Search for the cell housing the specified text and yield its [X, Y] center coordinate. 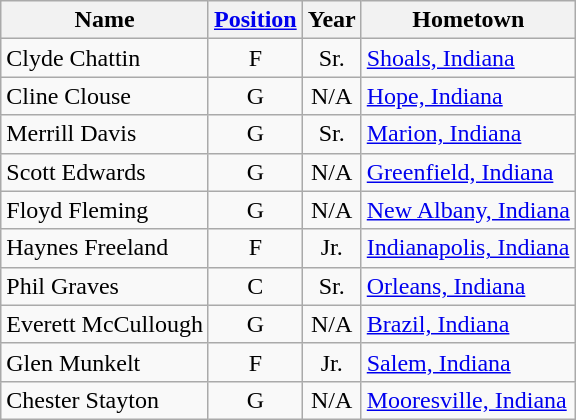
Everett McCullough [105, 324]
C [255, 286]
Phil Graves [105, 286]
Year [332, 20]
Haynes Freeland [105, 248]
Glen Munkelt [105, 362]
Hope, Indiana [468, 96]
Hometown [468, 20]
Name [105, 20]
New Albany, Indiana [468, 210]
Marion, Indiana [468, 134]
Position [255, 20]
Scott Edwards [105, 172]
Chester Stayton [105, 400]
Greenfield, Indiana [468, 172]
Orleans, Indiana [468, 286]
Clyde Chattin [105, 58]
Indianapolis, Indiana [468, 248]
Merrill Davis [105, 134]
Mooresville, Indiana [468, 400]
Shoals, Indiana [468, 58]
Brazil, Indiana [468, 324]
Salem, Indiana [468, 362]
Cline Clouse [105, 96]
Floyd Fleming [105, 210]
